Provide the [x, y] coordinate of the cell's center where the given text is located.  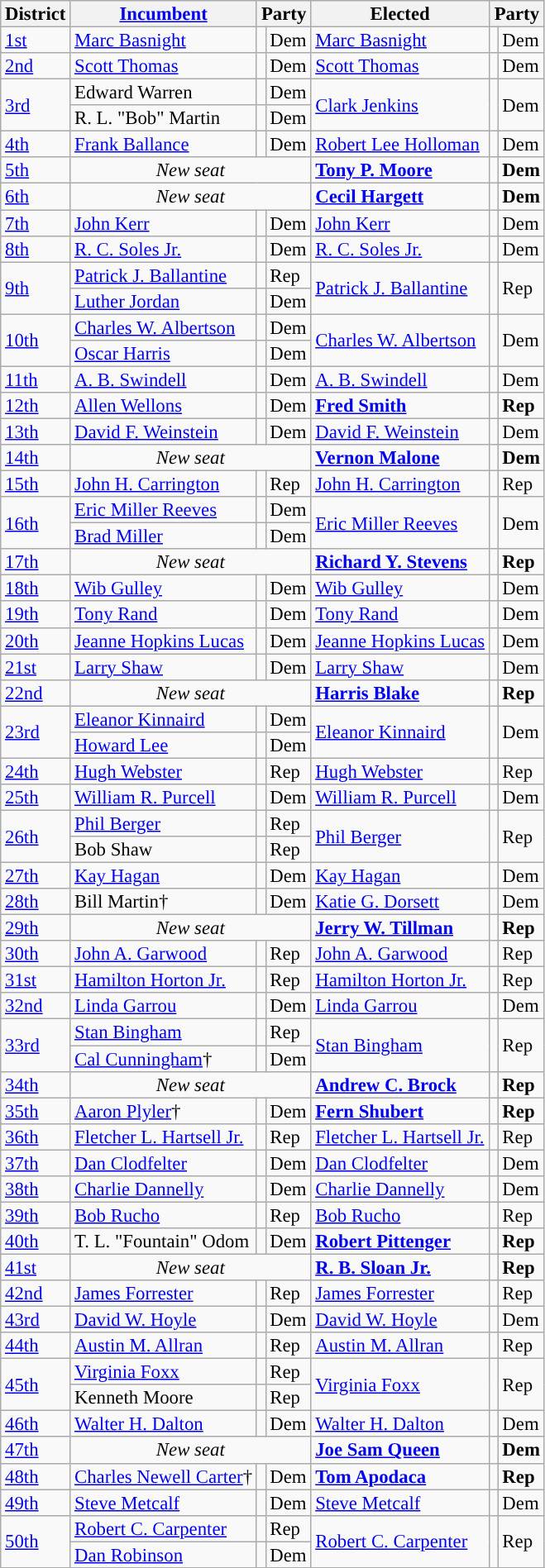
43rd [36, 1320]
Katie G. Dorsett [400, 902]
T. L. "Fountain" Odom [164, 1242]
Elected [400, 14]
23rd [36, 732]
Incumbent [164, 14]
5th [36, 170]
3rd [36, 106]
39th [36, 1215]
34th [36, 1084]
33rd [36, 1045]
28th [36, 902]
District [36, 14]
14th [36, 458]
Vernon Malone [400, 458]
Harris Blake [400, 693]
48th [36, 1476]
22nd [36, 693]
Clark Jenkins [400, 106]
Fern Shubert [400, 1111]
41st [36, 1267]
Richard Y. Stevens [400, 562]
1st [36, 41]
Oscar Harris [164, 354]
35th [36, 1111]
45th [36, 1385]
32nd [36, 1007]
37th [36, 1163]
13th [36, 431]
30th [36, 954]
Aaron Plyler† [164, 1111]
21st [36, 667]
4th [36, 145]
Robert Lee Holloman [400, 145]
Luther Jordan [164, 301]
Tony P. Moore [400, 170]
8th [36, 249]
Fred Smith [400, 406]
Frank Ballance [164, 145]
Brad Miller [164, 536]
Jerry W. Tillman [400, 928]
31st [36, 980]
26th [36, 836]
Cal Cunningham† [164, 1059]
Bob Shaw [164, 850]
42nd [36, 1294]
16th [36, 522]
17th [36, 562]
10th [36, 341]
Charles Newell Carter† [164, 1476]
Kenneth Moore [164, 1398]
19th [36, 615]
46th [36, 1424]
47th [36, 1451]
7th [36, 223]
Dan Robinson [164, 1555]
25th [36, 798]
Howard Lee [164, 746]
36th [36, 1137]
Edward Warren [164, 93]
12th [36, 406]
15th [36, 484]
Cecil Hargett [400, 197]
27th [36, 876]
Andrew C. Brock [400, 1084]
40th [36, 1242]
11th [36, 379]
6th [36, 197]
44th [36, 1346]
50th [36, 1541]
29th [36, 928]
Allen Wellons [164, 406]
20th [36, 641]
Joe Sam Queen [400, 1451]
Robert Pittenger [400, 1242]
2nd [36, 66]
9th [36, 288]
24th [36, 771]
R. B. Sloan Jr. [400, 1267]
49th [36, 1503]
18th [36, 589]
Tom Apodaca [400, 1476]
R. L. "Bob" Martin [164, 118]
Bill Martin† [164, 902]
38th [36, 1189]
